Return the (X, Y) coordinate for the center point of the cell that contains the specified text.  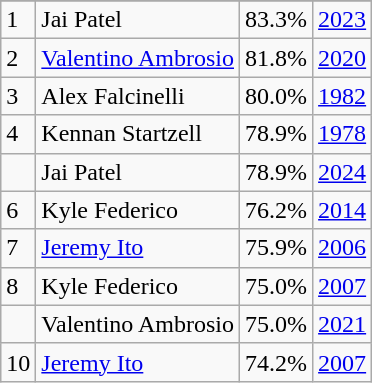
2020 (342, 58)
2006 (342, 248)
Kennan Startzell (138, 134)
6 (18, 210)
2024 (342, 172)
10 (18, 362)
Alex Falcinelli (138, 96)
2 (18, 58)
80.0% (276, 96)
3 (18, 96)
4 (18, 134)
1 (18, 20)
7 (18, 248)
83.3% (276, 20)
76.2% (276, 210)
2023 (342, 20)
8 (18, 286)
81.8% (276, 58)
2021 (342, 324)
2014 (342, 210)
1978 (342, 134)
74.2% (276, 362)
1982 (342, 96)
75.9% (276, 248)
